From the cell containing the given text, extract its center point as [x, y] coordinate. 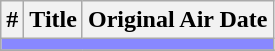
# [12, 20]
Title [54, 20]
Original Air Date [178, 20]
